From the cell containing the given text, extract its center point as [X, Y] coordinate. 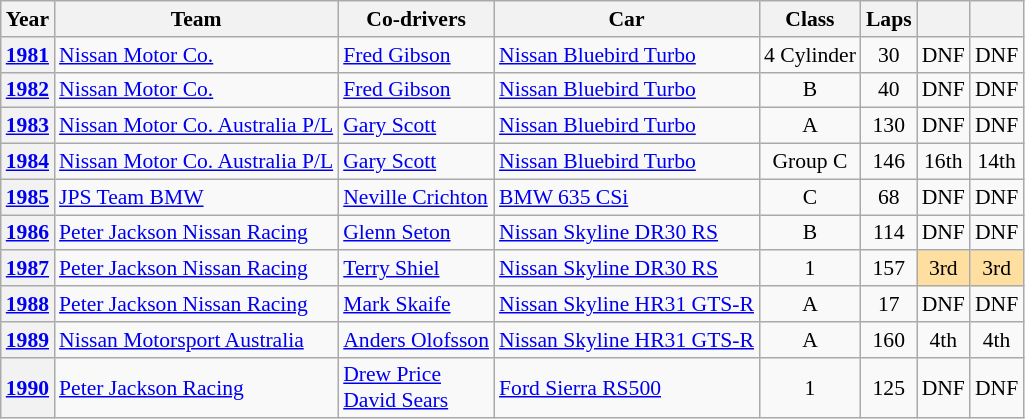
Neville Crichton [416, 197]
Ford Sierra RS500 [626, 388]
Drew Price David Sears [416, 388]
Anders Olofsson [416, 340]
125 [889, 388]
1987 [28, 269]
Class [810, 19]
68 [889, 197]
114 [889, 233]
Glenn Seton [416, 233]
14th [996, 162]
C [810, 197]
1981 [28, 55]
146 [889, 162]
Team [196, 19]
Nissan Motorsport Australia [196, 340]
JPS Team BMW [196, 197]
1983 [28, 126]
157 [889, 269]
Car [626, 19]
1985 [28, 197]
Mark Skaife [416, 304]
1988 [28, 304]
40 [889, 90]
16th [944, 162]
160 [889, 340]
Laps [889, 19]
130 [889, 126]
1989 [28, 340]
1982 [28, 90]
Group C [810, 162]
17 [889, 304]
30 [889, 55]
BMW 635 CSi [626, 197]
Co-drivers [416, 19]
1990 [28, 388]
1986 [28, 233]
Year [28, 19]
1984 [28, 162]
4 Cylinder [810, 55]
Terry Shiel [416, 269]
Peter Jackson Racing [196, 388]
